Scan for the cell matching the given text and deliver its (x, y) coordinate at center. 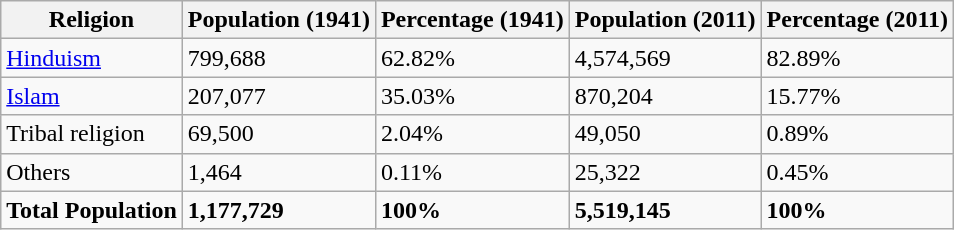
207,077 (278, 96)
Others (92, 172)
5,519,145 (665, 210)
Religion (92, 20)
870,204 (665, 96)
799,688 (278, 58)
1,464 (278, 172)
2.04% (472, 134)
Percentage (1941) (472, 20)
Percentage (2011) (858, 20)
4,574,569 (665, 58)
Hinduism (92, 58)
0.45% (858, 172)
Total Population (92, 210)
Islam (92, 96)
0.89% (858, 134)
Tribal religion (92, 134)
25,322 (665, 172)
82.89% (858, 58)
49,050 (665, 134)
Population (1941) (278, 20)
Population (2011) (665, 20)
1,177,729 (278, 210)
35.03% (472, 96)
0.11% (472, 172)
62.82% (472, 58)
69,500 (278, 134)
15.77% (858, 96)
